Locate the cell with the specified text and output its [X, Y] center coordinate. 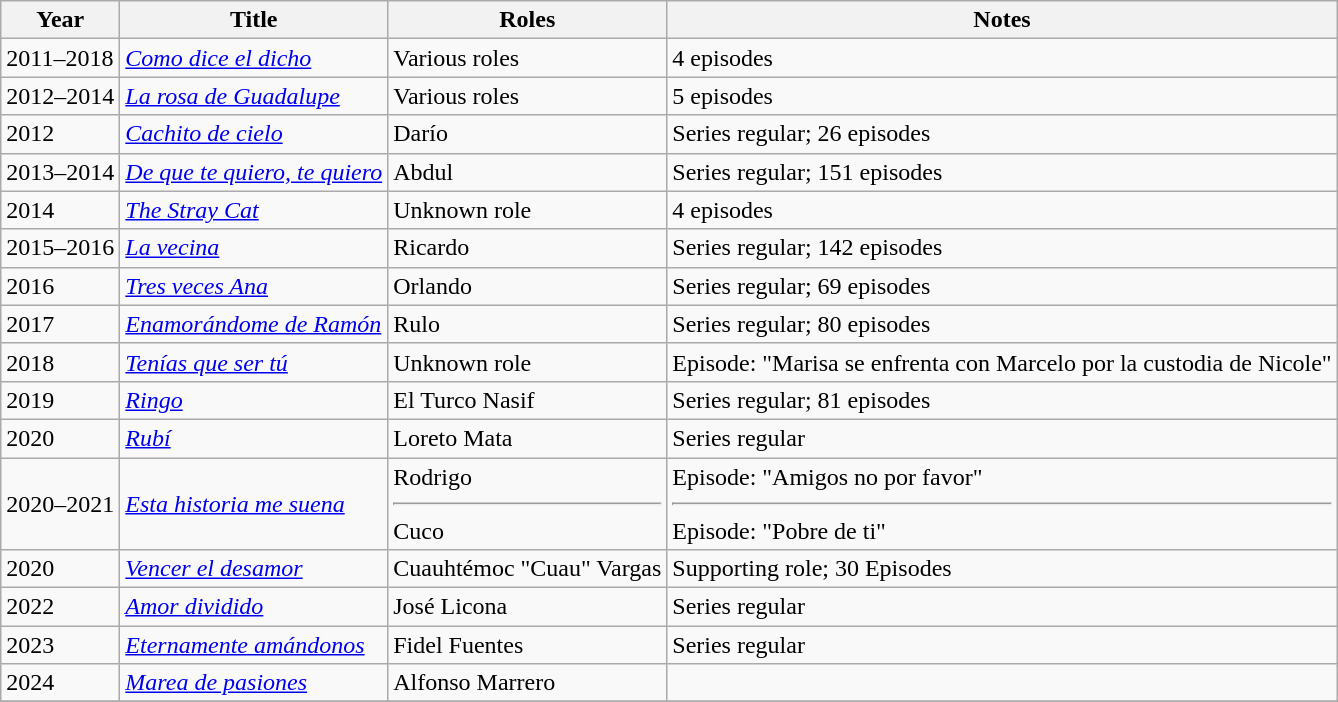
Series regular; 26 episodes [1002, 134]
Tenías que ser tú [254, 362]
Esta historia me suena [254, 504]
Vencer el desamor [254, 569]
2016 [60, 286]
Abdul [528, 172]
2018 [60, 362]
Series regular; 142 episodes [1002, 248]
Cachito de cielo [254, 134]
2024 [60, 683]
2013–2014 [60, 172]
Enamorándome de Ramón [254, 324]
Ringo [254, 400]
Alfonso Marrero [528, 683]
Episode: "Amigos no por favor"Episode: "Pobre de ti" [1002, 504]
Series regular; 151 episodes [1002, 172]
Eternamente amándonos [254, 645]
Rubí [254, 438]
2017 [60, 324]
Rulo [528, 324]
Darío [528, 134]
Marea de pasiones [254, 683]
2015–2016 [60, 248]
Series regular; 69 episodes [1002, 286]
José Licona [528, 607]
Series regular; 80 episodes [1002, 324]
Loreto Mata [528, 438]
5 episodes [1002, 96]
Tres veces Ana [254, 286]
2020–2021 [60, 504]
RodrigoCuco [528, 504]
Cuauhtémoc "Cuau" Vargas [528, 569]
Ricardo [528, 248]
2023 [60, 645]
Series regular; 81 episodes [1002, 400]
2012 [60, 134]
Roles [528, 20]
De que te quiero, te quiero [254, 172]
2022 [60, 607]
Como dice el dicho [254, 58]
Notes [1002, 20]
2014 [60, 210]
2011–2018 [60, 58]
2019 [60, 400]
La rosa de Guadalupe [254, 96]
The Stray Cat [254, 210]
Orlando [528, 286]
Episode: "Marisa se enfrenta con Marcelo por la custodia de Nicole" [1002, 362]
Year [60, 20]
2012–2014 [60, 96]
El Turco Nasif [528, 400]
Amor dividido [254, 607]
Fidel Fuentes [528, 645]
Supporting role; 30 Episodes [1002, 569]
La vecina [254, 248]
Title [254, 20]
